Scan for the cell matching the given text and deliver its [x, y] coordinate at center. 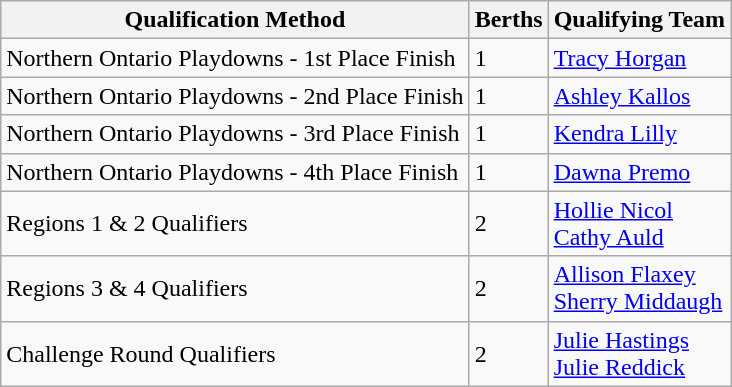
Regions 3 & 4 Qualifiers [235, 288]
Northern Ontario Playdowns - 1st Place Finish [235, 58]
Julie Hastings Julie Reddick [639, 354]
Qualification Method [235, 20]
Northern Ontario Playdowns - 4th Place Finish [235, 172]
Kendra Lilly [639, 134]
Northern Ontario Playdowns - 2nd Place Finish [235, 96]
Challenge Round Qualifiers [235, 354]
Hollie Nicol Cathy Auld [639, 224]
Dawna Premo [639, 172]
Qualifying Team [639, 20]
Tracy Horgan [639, 58]
Berths [508, 20]
Ashley Kallos [639, 96]
Allison Flaxey Sherry Middaugh [639, 288]
Northern Ontario Playdowns - 3rd Place Finish [235, 134]
Regions 1 & 2 Qualifiers [235, 224]
